Output the (X, Y) coordinate of the center of the cell containing the given text.  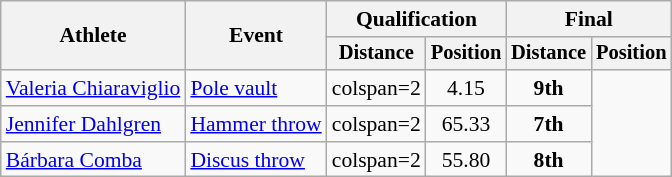
Qualification (416, 19)
9th (548, 88)
4.15 (466, 88)
7th (548, 124)
Jennifer Dahlgren (94, 124)
Hammer throw (256, 124)
Athlete (94, 36)
Valeria Chiaraviglio (94, 88)
Final (588, 19)
Pole vault (256, 88)
65.33 (466, 124)
Event (256, 36)
